Scan for the cell matching the given text and deliver its [x, y] coordinate at center. 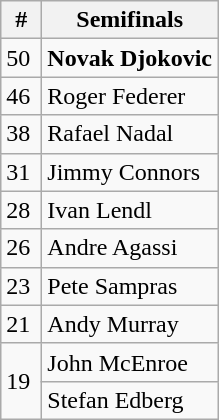
Novak Djokovic [130, 58]
38 [22, 134]
Roger Federer [130, 96]
Andre Agassi [130, 248]
Rafael Nadal [130, 134]
Semifinals [130, 20]
Andy Murray [130, 324]
John McEnroe [130, 362]
# [22, 20]
28 [22, 210]
46 [22, 96]
50 [22, 58]
26 [22, 248]
Ivan Lendl [130, 210]
Jimmy Connors [130, 172]
21 [22, 324]
Stefan Edberg [130, 400]
Pete Sampras [130, 286]
31 [22, 172]
19 [22, 381]
23 [22, 286]
